Extract the [x, y] coordinate from the center of the cell holding the provided text.  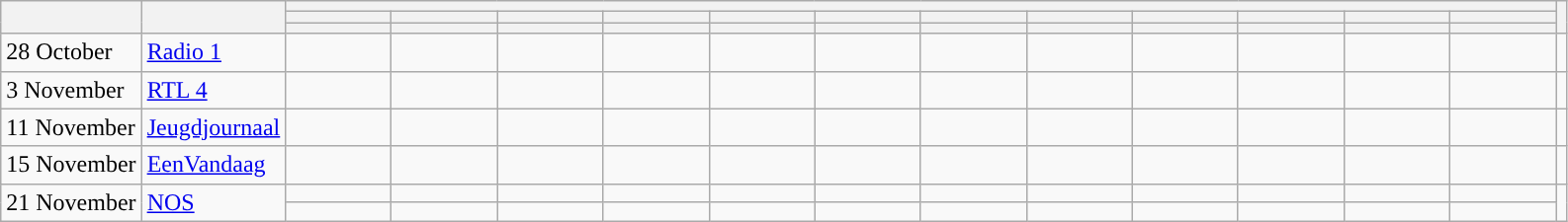
Jeugdjournaal [214, 127]
11 November [71, 127]
3 November [71, 90]
NOS [214, 202]
RTL 4 [214, 90]
28 October [71, 52]
15 November [71, 165]
21 November [71, 202]
Radio 1 [214, 52]
EenVandaag [214, 165]
